Search for the cell housing the specified text and yield its (X, Y) center coordinate. 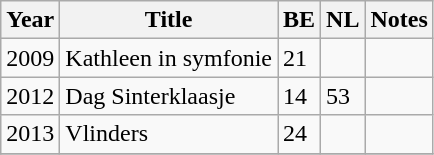
Kathleen in symfonie (169, 58)
14 (300, 96)
24 (300, 134)
Dag Sinterklaasje (169, 96)
21 (300, 58)
BE (300, 20)
2012 (30, 96)
2013 (30, 134)
Year (30, 20)
2009 (30, 58)
53 (343, 96)
Vlinders (169, 134)
NL (343, 20)
Notes (399, 20)
Title (169, 20)
